Detect which cell encompasses the target text, then output its (X, Y) center coordinate. 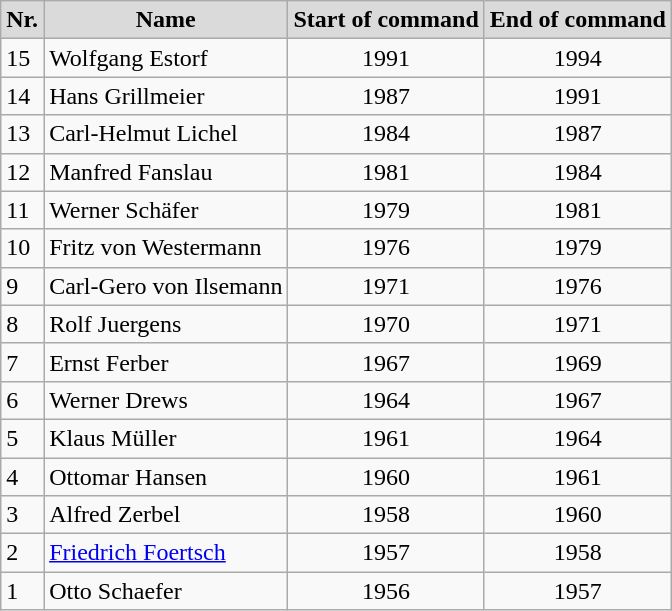
Ernst Ferber (166, 362)
End of command (578, 20)
Carl-Helmut Lichel (166, 134)
9 (22, 286)
Ottomar Hansen (166, 477)
Name (166, 20)
Fritz von Westermann (166, 248)
Werner Drews (166, 400)
10 (22, 248)
1970 (386, 324)
15 (22, 58)
Otto Schaefer (166, 591)
14 (22, 96)
1 (22, 591)
2 (22, 553)
Rolf Juergens (166, 324)
1969 (578, 362)
Start of command (386, 20)
11 (22, 210)
4 (22, 477)
13 (22, 134)
Carl-Gero von Ilsemann (166, 286)
Hans Grillmeier (166, 96)
3 (22, 515)
Alfred Zerbel (166, 515)
Nr. (22, 20)
Manfred Fanslau (166, 172)
6 (22, 400)
5 (22, 438)
Friedrich Foertsch (166, 553)
7 (22, 362)
12 (22, 172)
1994 (578, 58)
Klaus Müller (166, 438)
Wolfgang Estorf (166, 58)
8 (22, 324)
Werner Schäfer (166, 210)
1956 (386, 591)
